Provide the [x, y] coordinate of the cell's center where the given text is located.  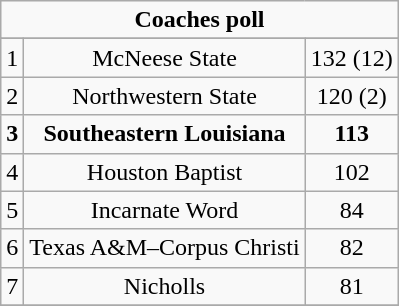
Northwestern State [164, 96]
82 [352, 248]
102 [352, 172]
84 [352, 210]
Texas A&M–Corpus Christi [164, 248]
4 [12, 172]
McNeese State [164, 58]
3 [12, 134]
6 [12, 248]
1 [12, 58]
5 [12, 210]
120 (2) [352, 96]
Nicholls [164, 286]
113 [352, 134]
81 [352, 286]
Houston Baptist [164, 172]
132 (12) [352, 58]
Southeastern Louisiana [164, 134]
2 [12, 96]
Incarnate Word [164, 210]
Coaches poll [200, 20]
7 [12, 286]
